Output the (X, Y) coordinate of the center of the cell containing the given text.  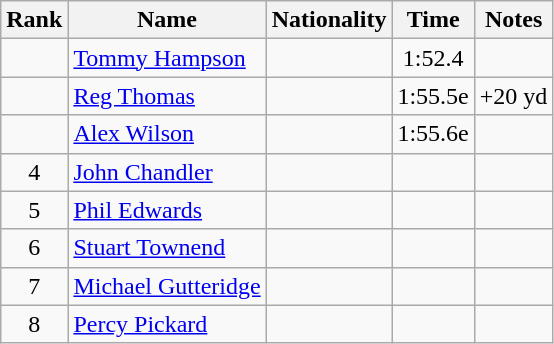
1:55.5e (433, 96)
4 (34, 172)
Time (433, 20)
8 (34, 324)
John Chandler (167, 172)
Percy Pickard (167, 324)
1:52.4 (433, 58)
Alex Wilson (167, 134)
Notes (514, 20)
Stuart Townend (167, 248)
+20 yd (514, 96)
Michael Gutteridge (167, 286)
1:55.6e (433, 134)
6 (34, 248)
Nationality (329, 20)
Tommy Hampson (167, 58)
Name (167, 20)
Phil Edwards (167, 210)
5 (34, 210)
7 (34, 286)
Reg Thomas (167, 96)
Rank (34, 20)
